For the text-containing cell, return its midpoint in [X, Y] coordinate format. 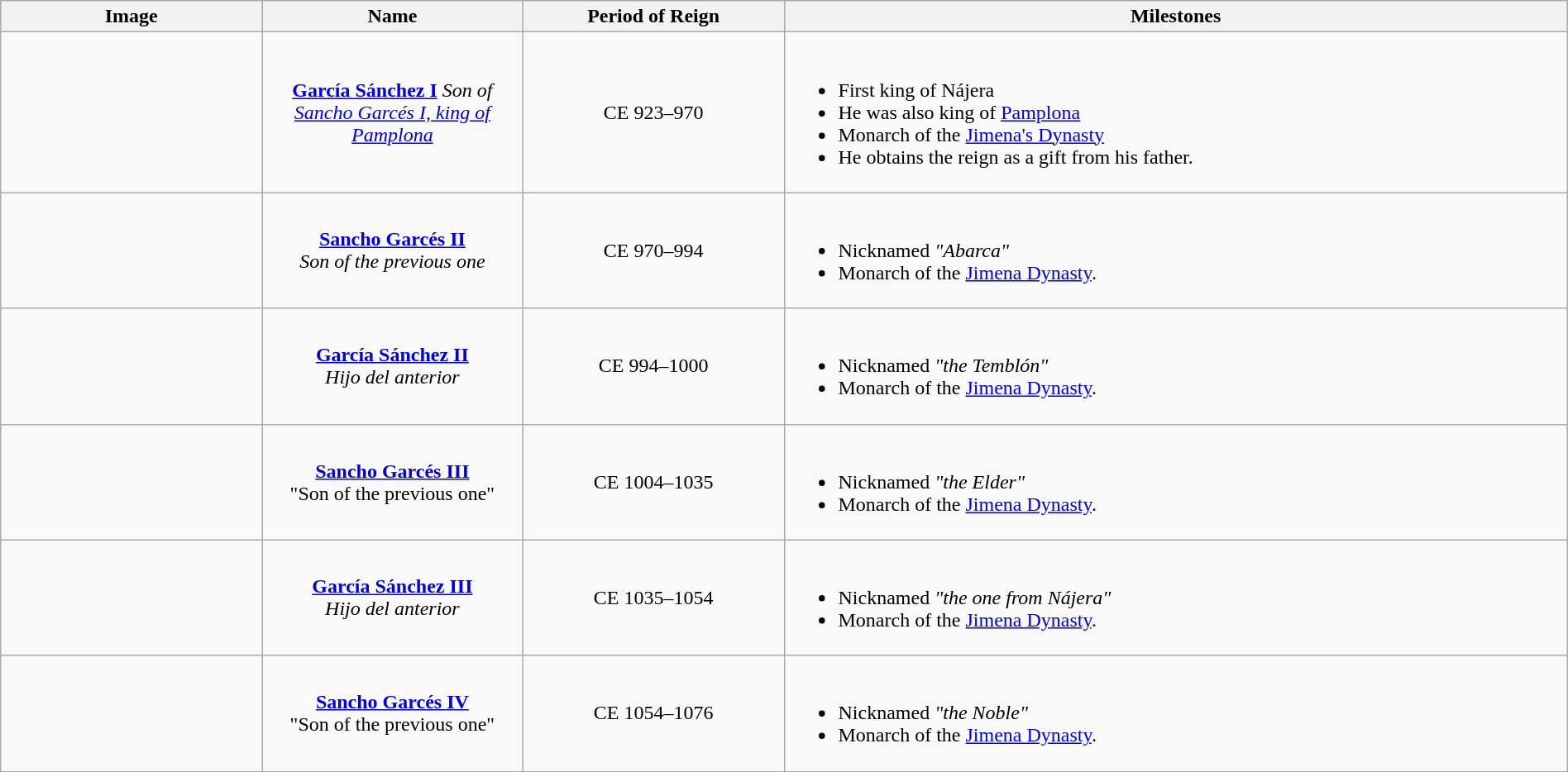
Nicknamed "Abarca"Monarch of the Jimena Dynasty. [1176, 250]
García Sánchez IIHijo del anterior [392, 366]
CE 970–994 [653, 250]
CE 1035–1054 [653, 598]
Name [392, 17]
Period of Reign [653, 17]
CE 994–1000 [653, 366]
Sancho Garcés III"Son of the previous one" [392, 482]
CE 1004–1035 [653, 482]
CE 1054–1076 [653, 713]
Nicknamed "the Elder"Monarch of the Jimena Dynasty. [1176, 482]
Image [131, 17]
Nicknamed "the Noble"Monarch of the Jimena Dynasty. [1176, 713]
Sancho Garcés IV"Son of the previous one" [392, 713]
Milestones [1176, 17]
Sancho Garcés IISon of the previous one [392, 250]
García Sánchez IIIHijo del anterior [392, 598]
Nicknamed "the one from Nájera"Monarch of the Jimena Dynasty. [1176, 598]
García Sánchez I Son of Sancho Garcés I, king of Pamplona [392, 112]
Nicknamed "the Temblón"Monarch of the Jimena Dynasty. [1176, 366]
First king of NájeraHe was also king of PamplonaMonarch of the Jimena's DynastyHe obtains the reign as a gift from his father. [1176, 112]
CE 923–970 [653, 112]
